Search for the cell housing the specified text and yield its [x, y] center coordinate. 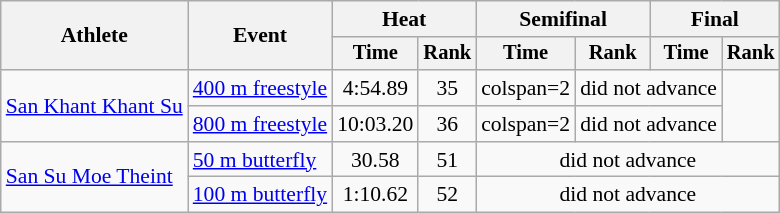
400 m freestyle [260, 88]
50 m butterfly [260, 160]
San Su Moe Theint [94, 178]
800 m freestyle [260, 124]
100 m butterfly [260, 195]
35 [447, 88]
Semifinal [563, 19]
Athlete [94, 36]
1:10.62 [375, 195]
36 [447, 124]
Event [260, 36]
30.58 [375, 160]
San Khant Khant Su [94, 106]
Heat [404, 19]
10:03.20 [375, 124]
51 [447, 160]
4:54.89 [375, 88]
Final [714, 19]
52 [447, 195]
